From the cell containing the given text, extract its center point as [X, Y] coordinate. 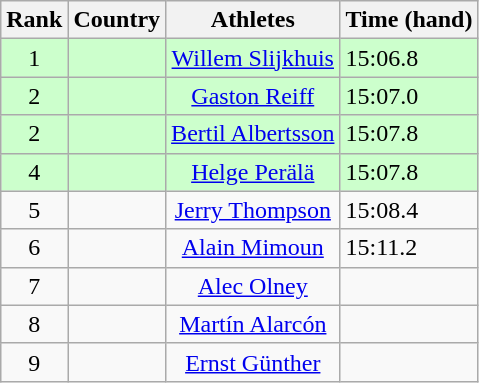
1 [34, 58]
5 [34, 210]
Gaston Reiff [253, 96]
15:08.4 [409, 210]
Athletes [253, 20]
Willem Slijkhuis [253, 58]
7 [34, 286]
15:07.0 [409, 96]
Alain Mimoun [253, 248]
6 [34, 248]
4 [34, 172]
Jerry Thompson [253, 210]
Alec Olney [253, 286]
9 [34, 362]
Bertil Albertsson [253, 134]
Martín Alarcón [253, 324]
15:11.2 [409, 248]
15:06.8 [409, 58]
Country [117, 20]
8 [34, 324]
Time (hand) [409, 20]
Rank [34, 20]
Helge Perälä [253, 172]
Ernst Günther [253, 362]
